Search for the cell housing the specified text and yield its [X, Y] center coordinate. 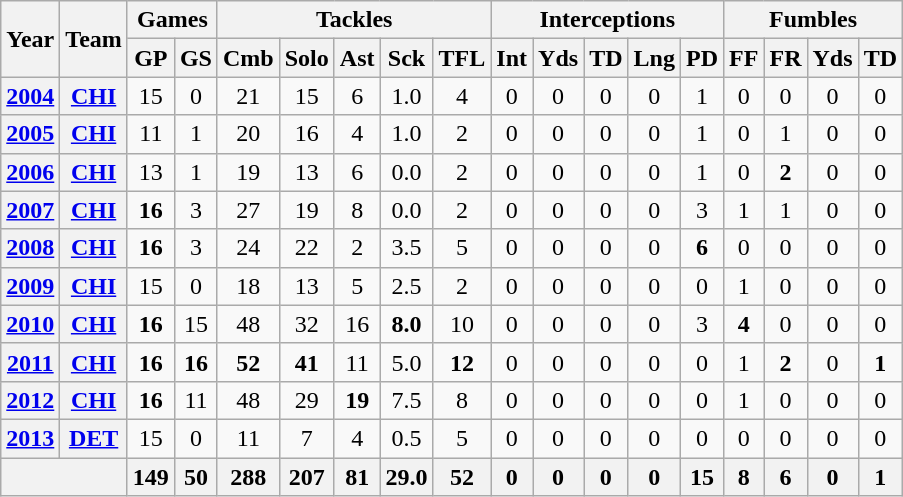
FF [744, 58]
TFL [462, 58]
207 [306, 477]
5.0 [406, 362]
2006 [30, 172]
29 [306, 400]
Int [512, 58]
2005 [30, 134]
3.5 [406, 248]
Solo [306, 58]
Year [30, 39]
Interceptions [608, 20]
2011 [30, 362]
Tackles [354, 20]
21 [248, 96]
2.5 [406, 286]
2007 [30, 210]
2012 [30, 400]
2009 [30, 286]
32 [306, 324]
24 [248, 248]
DET [94, 438]
7.5 [406, 400]
Sck [406, 58]
288 [248, 477]
Team [94, 39]
GS [196, 58]
12 [462, 362]
10 [462, 324]
0.5 [406, 438]
Games [172, 20]
29.0 [406, 477]
PD [702, 58]
18 [248, 286]
2010 [30, 324]
FR [786, 58]
2008 [30, 248]
149 [150, 477]
41 [306, 362]
27 [248, 210]
81 [357, 477]
8.0 [406, 324]
22 [306, 248]
7 [306, 438]
2013 [30, 438]
GP [150, 58]
Ast [357, 58]
20 [248, 134]
2004 [30, 96]
Cmb [248, 58]
50 [196, 477]
Fumbles [814, 20]
Lng [654, 58]
